Determine the [x, y] coordinate at the center of the cell enclosing the given text.  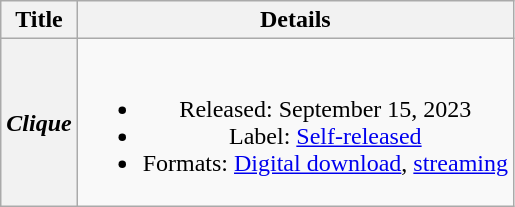
Title [39, 20]
Clique [39, 122]
Details [295, 20]
Released: September 15, 2023Label: Self-releasedFormats: Digital download, streaming [295, 122]
